Output the (x, y) coordinate of the center of the cell containing the given text.  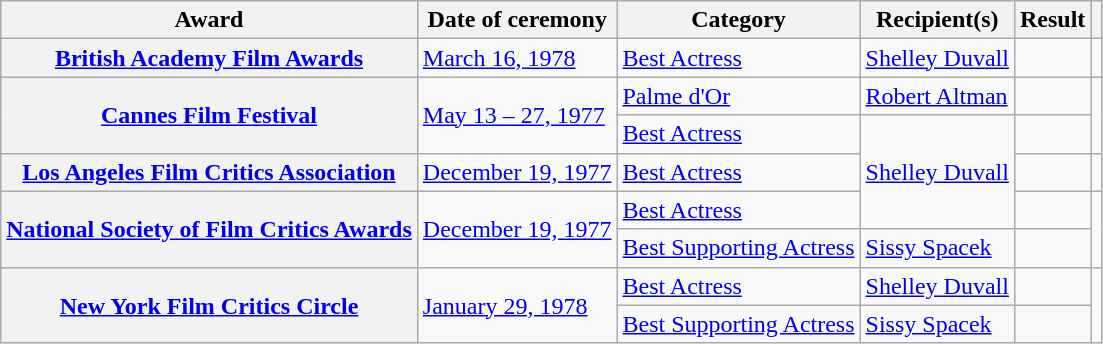
Category (738, 20)
Los Angeles Film Critics Association (210, 172)
New York Film Critics Circle (210, 305)
Recipient(s) (937, 20)
March 16, 1978 (517, 58)
Date of ceremony (517, 20)
Cannes Film Festival (210, 115)
British Academy Film Awards (210, 58)
National Society of Film Critics Awards (210, 229)
January 29, 1978 (517, 305)
Robert Altman (937, 96)
May 13 – 27, 1977 (517, 115)
Award (210, 20)
Result (1052, 20)
Palme d'Or (738, 96)
